Provide the (x, y) coordinate of the cell's center where the given text is located.  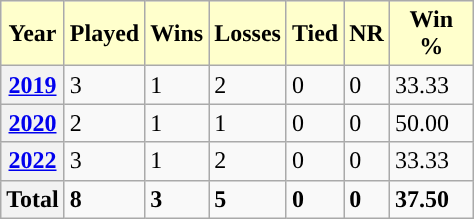
50.00 (431, 123)
Losses (248, 34)
8 (104, 199)
NR (367, 34)
37.50 (431, 199)
Tied (314, 34)
2022 (33, 161)
Wins (177, 34)
Total (33, 199)
Played (104, 34)
2019 (33, 85)
5 (248, 199)
Win % (431, 34)
Year (33, 34)
2020 (33, 123)
